Scan for the cell matching the given text and deliver its (X, Y) coordinate at center. 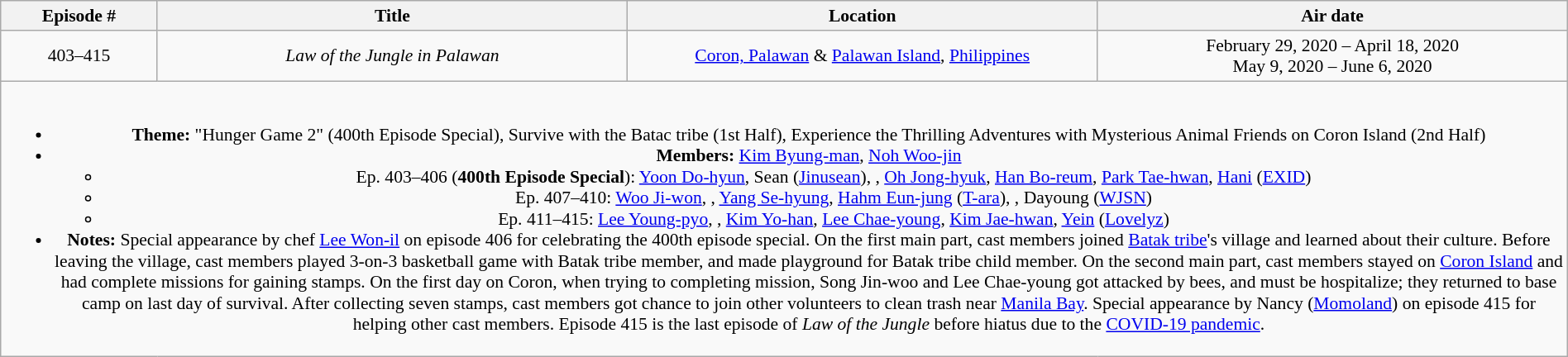
Title (392, 16)
Location (863, 16)
Air date (1332, 16)
Law of the Jungle in Palawan (392, 56)
403–415 (79, 56)
Episode # (79, 16)
Coron, Palawan & Palawan Island, Philippines (863, 56)
February 29, 2020 – April 18, 2020May 9, 2020 – June 6, 2020 (1332, 56)
